Identify which cell holds the provided text, then report its [x, y] central coordinate. 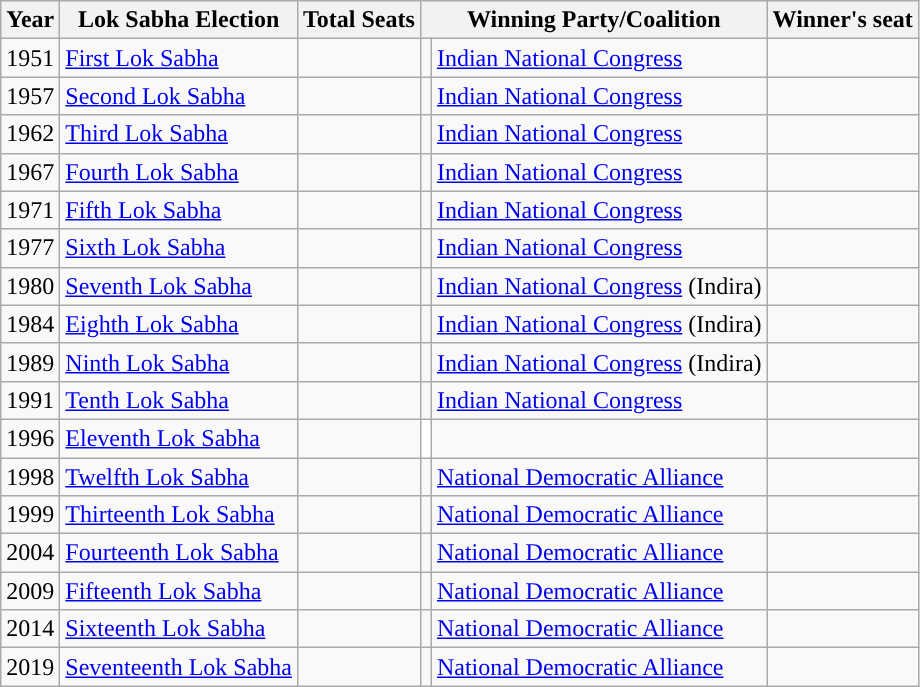
2004 [30, 553]
2014 [30, 629]
Fourteenth Lok Sabha [179, 553]
Sixth Lok Sabha [179, 248]
Ninth Lok Sabha [179, 362]
1984 [30, 324]
Tenth Lok Sabha [179, 400]
Lok Sabha Election [179, 20]
Second Lok Sabha [179, 96]
1998 [30, 477]
Year [30, 20]
1951 [30, 58]
Eighth Lok Sabha [179, 324]
Eleventh Lok Sabha [179, 438]
Total Seats [358, 20]
1989 [30, 362]
2009 [30, 591]
1977 [30, 248]
First Lok Sabha [179, 58]
Fifth Lok Sabha [179, 210]
1999 [30, 515]
Winner's seat [842, 20]
1957 [30, 96]
1996 [30, 438]
Seventh Lok Sabha [179, 286]
Sixteenth Lok Sabha [179, 629]
Fifteenth Lok Sabha [179, 591]
1991 [30, 400]
1971 [30, 210]
Winning Party/Coalition [594, 20]
Thirteenth Lok Sabha [179, 515]
Fourth Lok Sabha [179, 172]
Twelfth Lok Sabha [179, 477]
2019 [30, 667]
1980 [30, 286]
1967 [30, 172]
1962 [30, 134]
Third Lok Sabha [179, 134]
Seventeenth Lok Sabha [179, 667]
